Determine the [x, y] coordinate at the center of the cell enclosing the given text.  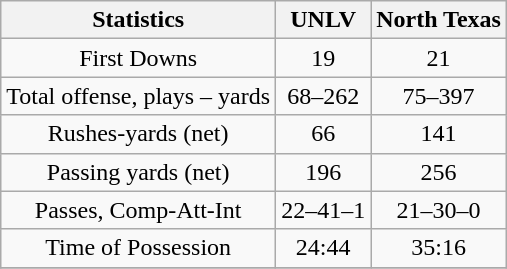
66 [324, 134]
75–397 [439, 96]
Rushes-yards (net) [138, 134]
256 [439, 172]
Total offense, plays – yards [138, 96]
Passing yards (net) [138, 172]
22–41–1 [324, 210]
North Texas [439, 20]
Time of Possession [138, 248]
21–30–0 [439, 210]
UNLV [324, 20]
35:16 [439, 248]
19 [324, 58]
24:44 [324, 248]
68–262 [324, 96]
141 [439, 134]
196 [324, 172]
First Downs [138, 58]
Passes, Comp-Att-Int [138, 210]
Statistics [138, 20]
21 [439, 58]
